Extract the (x, y) coordinate from the center of the cell holding the provided text.  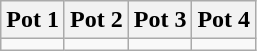
Pot 1 (33, 20)
Pot 3 (160, 20)
Pot 4 (224, 20)
Pot 2 (96, 20)
